Find where the given text appears and provide that cell's center as [X, Y] coordinate. 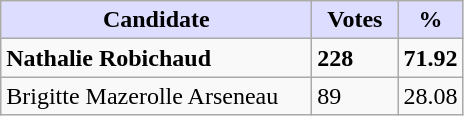
89 [355, 96]
Brigitte Mazerolle Arseneau [156, 96]
71.92 [430, 58]
28.08 [430, 96]
Votes [355, 20]
228 [355, 58]
Candidate [156, 20]
% [430, 20]
Nathalie Robichaud [156, 58]
